Find where the given text appears and provide that cell's center as [X, Y] coordinate. 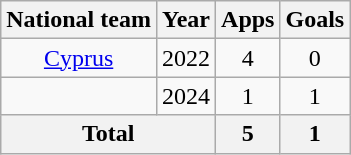
Year [186, 20]
Apps [248, 20]
2022 [186, 58]
2024 [186, 96]
Goals [315, 20]
4 [248, 58]
Total [108, 134]
5 [248, 134]
0 [315, 58]
National team [79, 20]
Cyprus [79, 58]
